Determine the [x, y] coordinate at the center of the cell enclosing the given text.  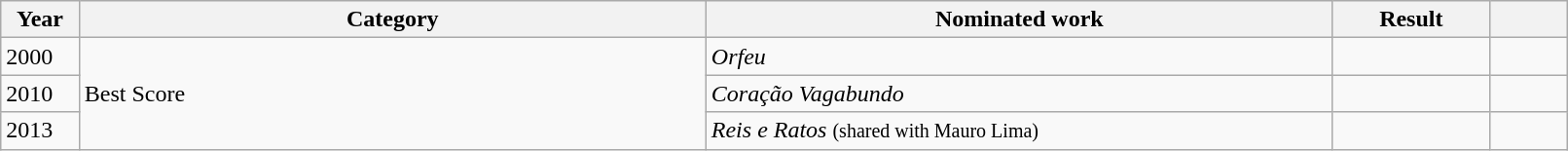
Result [1411, 19]
Year [40, 19]
Reis e Ratos (shared with Mauro Lima) [1019, 131]
Best Score [392, 94]
Category [392, 19]
2010 [40, 94]
2000 [40, 57]
2013 [40, 131]
Orfeu [1019, 57]
Nominated work [1019, 19]
Coração Vagabundo [1019, 94]
